Provide the [X, Y] coordinate of the cell's center where the given text is located.  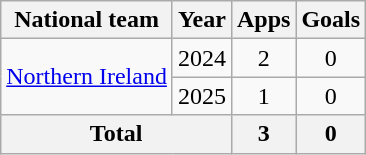
Total [116, 134]
Goals [331, 20]
2025 [202, 96]
Northern Ireland [87, 77]
National team [87, 20]
1 [263, 96]
2024 [202, 58]
3 [263, 134]
2 [263, 58]
Apps [263, 20]
Year [202, 20]
